Provide the [x, y] coordinate of the cell's center where the given text is located.  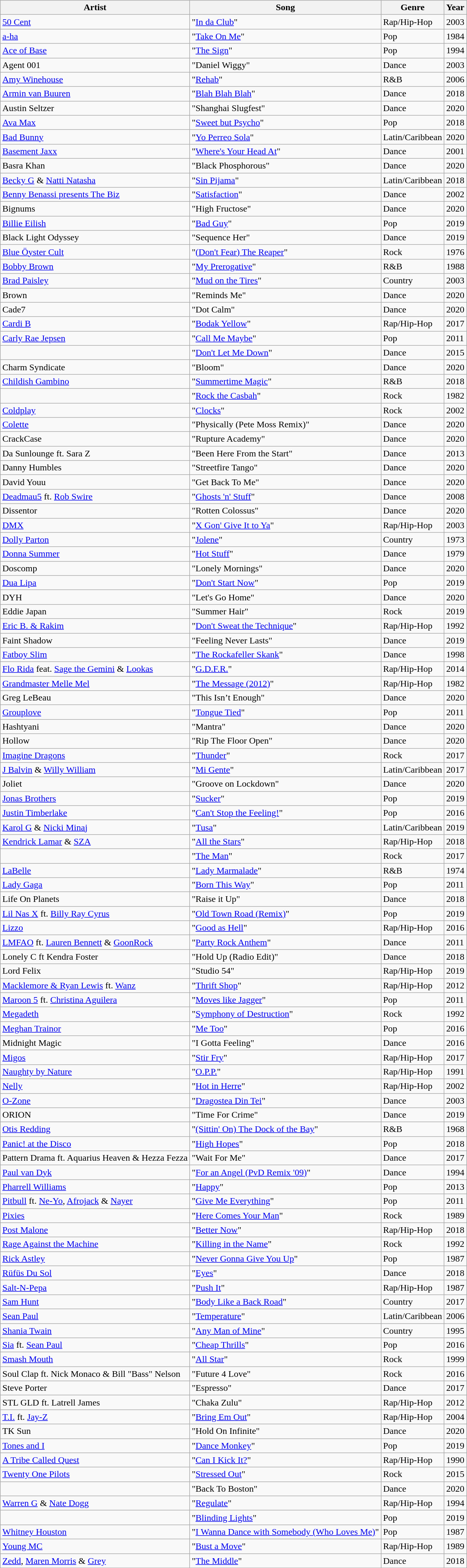
O-Zone [95, 1101]
"Rupture Academy" [285, 439]
Lord Felix [95, 971]
"Where's Your Head At" [285, 151]
"Ghosts 'n' Stuff" [285, 496]
"Get Back To Me" [285, 482]
Faint Shadow [95, 640]
1973 [455, 540]
1988 [455, 266]
"Time For Crime" [285, 1115]
"Good as Hell" [285, 928]
Song [285, 8]
Rage Against the Machine [95, 1244]
"Tusa" [285, 827]
"Stir Fry" [285, 1057]
Whitney Houston [95, 1532]
Danny Humbles [95, 468]
"This Isn’t Enough" [285, 698]
Young MC [95, 1546]
Twenty One Pilots [95, 1474]
Karol G & Nicki Minaj [95, 827]
"Studio 54" [285, 971]
Carly Rae Jepsen [95, 338]
Life On Planets [95, 899]
"Sweet but Psycho" [285, 122]
LaBelle [95, 870]
1979 [455, 554]
Black Light Odyssey [95, 238]
Brad Paisley [95, 281]
1998 [455, 655]
Grouplove [95, 712]
1990 [455, 1460]
2001 [455, 151]
DMX [95, 525]
Justin Timberlake [95, 813]
"Mud on the Tires" [285, 281]
"Been Here From the Start" [285, 453]
Midnight Magic [95, 1043]
"Mi Gente" [285, 770]
Amy Winehouse [95, 79]
"G.D.F.R." [285, 669]
"Physically (Pete Moss Remix)" [285, 425]
"The Middle" [285, 1561]
LMFAO ft. Lauren Bennett & GoonRock [95, 942]
Eddie Japan [95, 611]
"All the Stars" [285, 841]
Nelly [95, 1086]
DYH [95, 597]
"Dance Monkey" [285, 1446]
ORION [95, 1115]
"Feeling Never Lasts" [285, 640]
Sam Hunt [95, 1302]
"Bring Em Out" [285, 1417]
Armin van Buuren [95, 94]
Bad Bunny [95, 137]
Lizzo [95, 928]
a-ha [95, 36]
Benny Benassi presents The Biz [95, 195]
Genre [413, 8]
"Eyes" [285, 1273]
"Summertime Magic" [285, 381]
Sean Paul [95, 1316]
"Any Man of Mine" [285, 1330]
"Reminds Me" [285, 295]
"Moves like Jagger" [285, 1000]
"Streetfire Tango" [285, 468]
Paul van Dyk [95, 1172]
Smash Mouth [95, 1359]
"High Fructose" [285, 209]
"Bad Guy" [285, 223]
Ava Max [95, 122]
1974 [455, 870]
"Bodak Yellow" [285, 324]
"I Gotta Feeling" [285, 1043]
"Espresso" [285, 1388]
"Future 4 Love" [285, 1374]
Soul Clap ft. Nick Monaco & Bill "Bass" Nelson [95, 1374]
"The Sign" [285, 51]
"Regulate" [285, 1503]
J Balvin & Willy William [95, 770]
Lil Nas X ft. Billy Ray Cyrus [95, 914]
"Temperature" [285, 1316]
"Don't Sweat the Technique" [285, 626]
Basement Jaxx [95, 151]
"Let's Go Home" [285, 597]
"Summer Hair" [285, 611]
Maroon 5 ft. Christina Aguilera [95, 1000]
1995 [455, 1330]
Warren G & Nate Dogg [95, 1503]
"X Gon' Give It to Ya" [285, 525]
"Shanghai Slugfest" [285, 108]
"The Rockafeller Skank" [285, 655]
Naughty by Nature [95, 1072]
"Wait For Me" [285, 1158]
"Dot Calm" [285, 309]
2004 [455, 1417]
Hollow [95, 741]
Lady Gaga [95, 885]
"Rock the Casbah" [285, 396]
"Black Phosphorous" [285, 165]
"High Hopes" [285, 1144]
"Take On Me" [285, 36]
1984 [455, 36]
Macklemore & Ryan Lewis ft. Wanz [95, 985]
Post Malone [95, 1230]
Tones and I [95, 1446]
"In da Club" [285, 22]
Flo Rida feat. Sage the Gemini & Lookas [95, 669]
"Happy" [285, 1187]
"Cheap Thrills" [285, 1345]
"Hold On Infinite" [285, 1431]
Colette [95, 425]
"Old Town Road (Remix)" [285, 914]
1991 [455, 1072]
"Blinding Lights" [285, 1517]
"Blah Blah Blah" [285, 94]
"My Prerogative" [285, 266]
Charm Syndicate [95, 367]
"Push It" [285, 1287]
Artist [95, 8]
David Youu [95, 482]
"Thrift Shop" [285, 985]
"Call Me Maybe" [285, 338]
Dua Lipa [95, 583]
"Back To Boston" [285, 1489]
"Give Me Everything" [285, 1201]
Steve Porter [95, 1388]
"Dragostea Din Tei" [285, 1101]
"Me Too" [285, 1028]
Greg LeBeau [95, 698]
Lonely C ft Kendra Foster [95, 957]
1976 [455, 252]
"Hot in Herre" [285, 1086]
2008 [455, 496]
T.I. ft. Jay-Z [95, 1417]
1999 [455, 1359]
Meghan Trainor [95, 1028]
"Satisfaction" [285, 195]
Blue Öyster Cult [95, 252]
"Clocks" [285, 410]
STL GLD ft. Latrell James [95, 1403]
"O.P.P." [285, 1072]
A Tribe Called Quest [95, 1460]
Imagine Dragons [95, 755]
Ace of Base [95, 51]
"Bust a Move" [285, 1546]
Hashtyani [95, 727]
"Thunder" [285, 755]
Fatboy Slim [95, 655]
"Sucker" [285, 798]
2014 [455, 669]
Rick Astley [95, 1259]
Da Sunlounge ft. Sara Z [95, 453]
"Killing in the Name" [285, 1244]
"Rehab" [285, 79]
"The Message (2012)" [285, 683]
"I Wanna Dance with Somebody (Who Loves Me)" [285, 1532]
"Never Gonna Give You Up" [285, 1259]
Coldplay [95, 410]
"Symphony of Destruction" [285, 1014]
Eric B. & Rakim [95, 626]
"Bloom" [285, 367]
Jonas Brothers [95, 798]
"Rotten Colossus" [285, 511]
Austin Seltzer [95, 108]
Bobby Brown [95, 266]
Deadmau5 ft. Rob Swire [95, 496]
"Here Comes Your Man" [285, 1215]
Pharrell Williams [95, 1187]
TK Sun [95, 1431]
Dolly Parton [95, 540]
Billie Eilish [95, 223]
"Lady Marmalade" [285, 870]
"Hot Stuff" [285, 554]
Childish Gambino [95, 381]
Grandmaster Melle Mel [95, 683]
"Lonely Mornings" [285, 568]
"The Man" [285, 856]
Bignums [95, 209]
Salt-N-Pepa [95, 1287]
Year [455, 8]
Pattern Drama ft. Aquarius Heaven & Hezza Fezza [95, 1158]
Otis Redding [95, 1129]
"Stressed Out" [285, 1474]
Cade7 [95, 309]
"Yo Perreo Sola" [285, 137]
"Groove on Lockdown" [285, 784]
"Jolene" [285, 540]
Zedd, Maren Morris & Grey [95, 1561]
"Don't Let Me Down" [285, 353]
Rüfüs Du Sol [95, 1273]
"Rip The Floor Open" [285, 741]
Kendrick Lamar & SZA [95, 841]
"(Sittin' On) The Dock of the Bay" [285, 1129]
"Born This Way" [285, 885]
"Party Rock Anthem" [285, 942]
Becky G & Natti Natasha [95, 180]
"Body Like a Back Road" [285, 1302]
"Can't Stop the Feeling!" [285, 813]
"Hold Up (Radio Edit)" [285, 957]
Pixies [95, 1215]
"Can I Kick It?" [285, 1460]
"Sequence Her" [285, 238]
"(Don't Fear) The Reaper" [285, 252]
"Mantra" [285, 727]
"Tongue Tied" [285, 712]
1968 [455, 1129]
Dissentor [95, 511]
"Chaka Zulu" [285, 1403]
Doscomp [95, 568]
Pitbull ft. Ne-Yo, Afrojack & Nayer [95, 1201]
50 Cent [95, 22]
Migos [95, 1057]
Sia ft. Sean Paul [95, 1345]
Brown [95, 295]
"Daniel Wiggy" [285, 65]
Donna Summer [95, 554]
Megadeth [95, 1014]
Agent 001 [95, 65]
Cardi B [95, 324]
"Sin Pijama" [285, 180]
CrackCase [95, 439]
Shania Twain [95, 1330]
Joliet [95, 784]
"All Star" [285, 1359]
"Better Now" [285, 1230]
Basra Khan [95, 165]
Panic! at the Disco [95, 1144]
"Raise it Up" [285, 899]
"For an Angel (PvD Remix '09)" [285, 1172]
"Don't Start Now" [285, 583]
